Output the (x, y) coordinate of the center of the cell containing the given text.  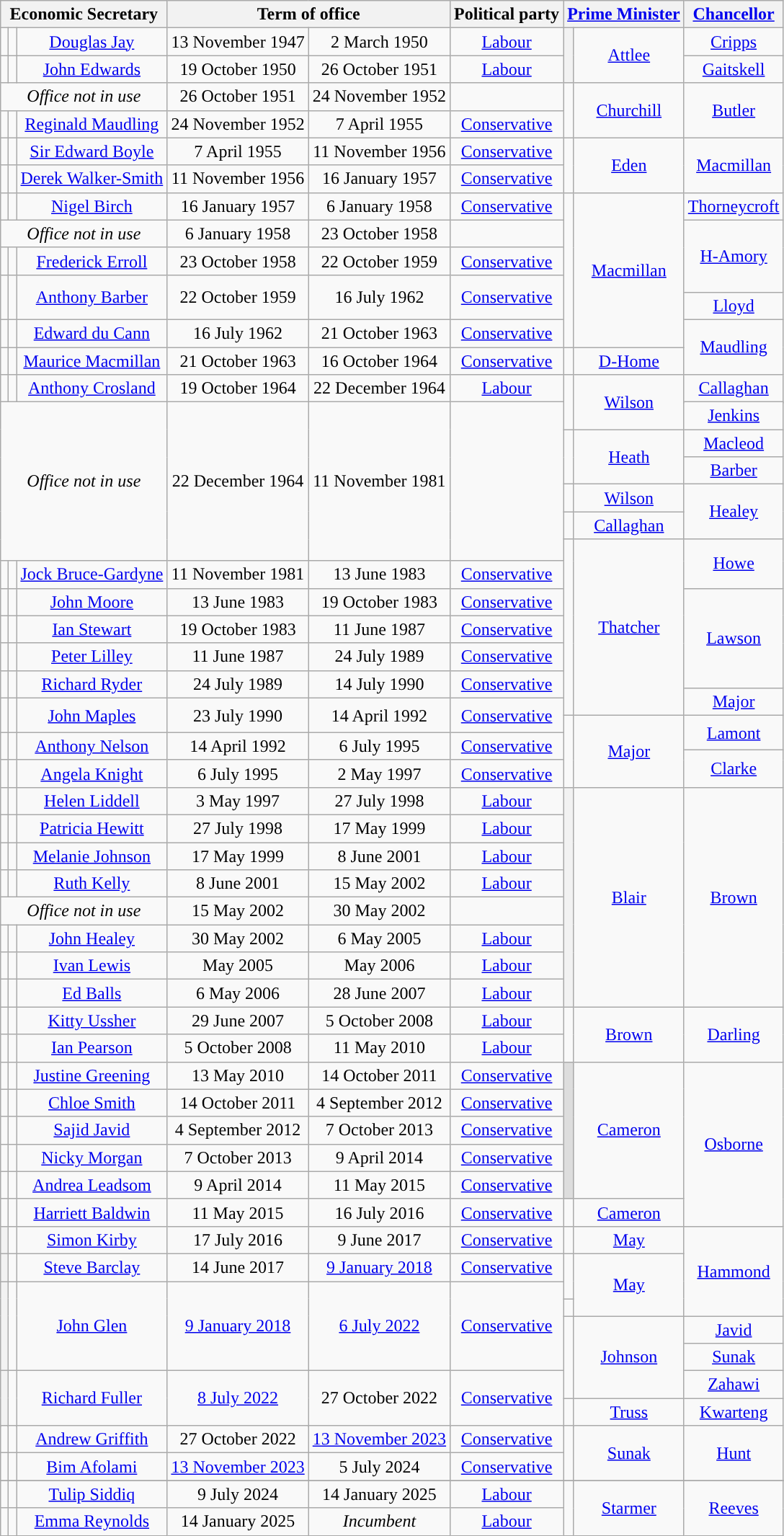
9 July 2024 (238, 1494)
Thatcher (628, 627)
8 July 2022 (238, 1398)
Lawson (734, 638)
Derek Walker-Smith (92, 179)
Starmer (628, 1508)
Helen Liddell (92, 801)
6 July 2022 (379, 1326)
Anthony Nelson (92, 746)
Ian Pearson (92, 1048)
28 June 2007 (379, 993)
H-Amory (734, 256)
Hunt (734, 1453)
Reeves (734, 1508)
Patricia Hewitt (92, 828)
Cripps (734, 42)
Attlee (628, 56)
Jenkins (734, 416)
Reginald Maudling (92, 124)
Eden (628, 165)
Sir Edward Boyle (92, 151)
19 October 1964 (238, 389)
Barber (734, 471)
6 May 2005 (379, 938)
Simon Kirby (92, 1240)
Churchill (628, 110)
3 May 1997 (238, 801)
Chancellor (734, 14)
Political party (507, 14)
14 June 2017 (238, 1267)
Prime Minister (624, 14)
Lloyd (734, 306)
Steve Barclay (92, 1267)
Healey (734, 512)
Melanie Johnson (92, 856)
11 May 2010 (379, 1048)
13 May 2010 (238, 1075)
6 May 2006 (238, 993)
John Healey (92, 938)
Bim Afolami (92, 1467)
Butler (734, 110)
Howe (734, 564)
Richard Ryder (92, 684)
Term of office (308, 14)
D-Home (628, 361)
Kwarteng (734, 1412)
Osborne (734, 1144)
16 October 1964 (379, 361)
Truss (628, 1412)
May 2005 (238, 966)
Kitty Ussher (92, 1021)
John Moore (92, 602)
Ivan Lewis (92, 966)
Javid (734, 1330)
Macleod (734, 443)
Maurice Macmillan (92, 361)
Justine Greening (92, 1075)
23 July 1990 (238, 715)
Anthony Barber (92, 297)
Zahawi (734, 1385)
Andrew Griffith (92, 1439)
Jock Bruce-Gardyne (92, 574)
John Edwards (92, 69)
19 October 1950 (238, 69)
Maudling (734, 347)
Incumbent (379, 1522)
Harriett Baldwin (92, 1212)
Nigel Birch (92, 206)
Edward du Cann (92, 333)
Ed Balls (92, 993)
Frederick Erroll (92, 261)
Douglas Jay (92, 42)
14 July 1990 (379, 684)
Andrea Leadsom (92, 1185)
2 May 1997 (379, 773)
Heath (628, 457)
29 June 2007 (238, 1021)
Darling (734, 1034)
Sajid Javid (92, 1130)
Richard Fuller (92, 1398)
Thorneycroft (734, 206)
Nicky Morgan (92, 1158)
5 July 2024 (379, 1467)
9 June 2017 (379, 1240)
May 2006 (379, 966)
13 November 1947 (238, 42)
Economic Secretary (84, 14)
Clarke (734, 768)
Lamont (734, 732)
Peter Lilley (92, 657)
Gaitskell (734, 69)
2 March 1950 (379, 42)
Ruth Kelly (92, 884)
Anthony Crosland (92, 389)
16 July 2016 (379, 1212)
Hammond (734, 1271)
John Glen (92, 1326)
17 July 2016 (238, 1240)
Chloe Smith (92, 1103)
John Maples (92, 715)
Emma Reynolds (92, 1522)
Tulip Siddiq (92, 1494)
Johnson (628, 1357)
Angela Knight (92, 773)
Ian Stewart (92, 629)
Blair (628, 897)
